Determine the (X, Y) coordinate at the center of the cell enclosing the given text.  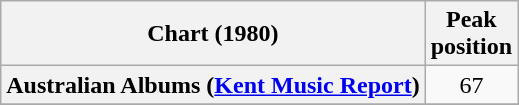
Australian Albums (Kent Music Report) (213, 85)
Peakposition (471, 34)
67 (471, 85)
Chart (1980) (213, 34)
